Provide the (x, y) coordinate of the cell's center where the given text is located.  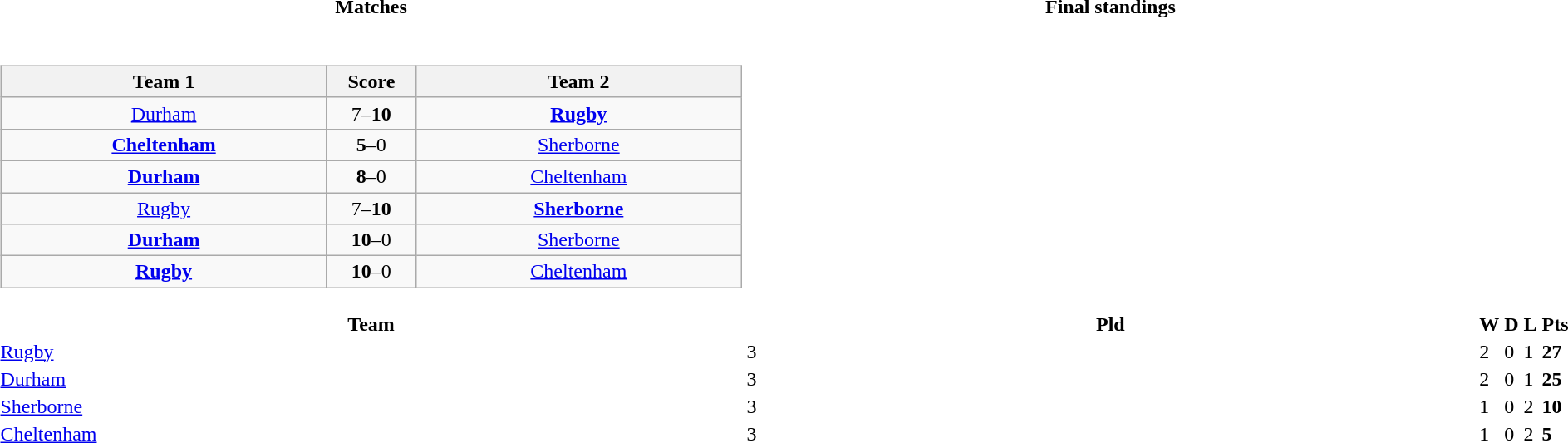
5–0 (371, 145)
Team 1 (164, 81)
8–0 (371, 176)
Pld (1110, 324)
L (1531, 324)
Score (371, 81)
Team 2 (578, 81)
W (1489, 324)
D (1511, 324)
